Return the [X, Y] coordinate for the center point of the cell that contains the specified text.  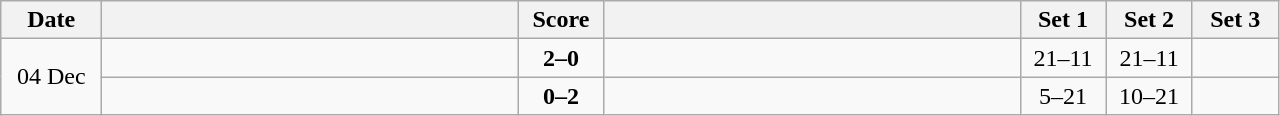
5–21 [1063, 96]
Score [561, 20]
10–21 [1149, 96]
Set 2 [1149, 20]
04 Dec [52, 77]
2–0 [561, 58]
Set 1 [1063, 20]
Set 3 [1235, 20]
Date [52, 20]
0–2 [561, 96]
